Return the (X, Y) coordinate for the center point of the cell that contains the specified text.  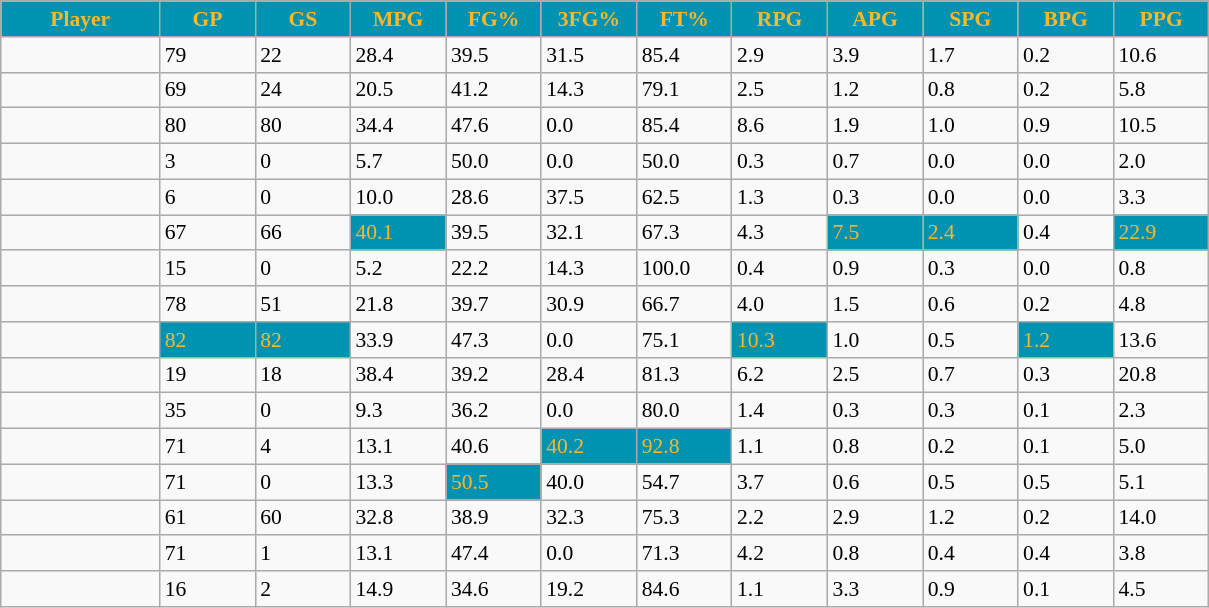
1.9 (874, 126)
39.2 (494, 375)
1.4 (780, 411)
33.9 (398, 340)
13.3 (398, 482)
6 (208, 197)
14.9 (398, 589)
66.7 (684, 304)
4.0 (780, 304)
39.7 (494, 304)
7.5 (874, 233)
3FG% (588, 19)
92.8 (684, 447)
4.5 (1161, 589)
Player (80, 19)
37.5 (588, 197)
2.2 (780, 518)
SPG (970, 19)
47.3 (494, 340)
80.0 (684, 411)
PPG (1161, 19)
14.0 (1161, 518)
4.3 (780, 233)
60 (302, 518)
6.2 (780, 375)
5.8 (1161, 90)
79 (208, 55)
22.2 (494, 269)
34.6 (494, 589)
3 (208, 162)
41.2 (494, 90)
10.3 (780, 340)
FG% (494, 19)
2.3 (1161, 411)
10.5 (1161, 126)
8.6 (780, 126)
16 (208, 589)
18 (302, 375)
38.4 (398, 375)
2 (302, 589)
GS (302, 19)
20.8 (1161, 375)
40.0 (588, 482)
69 (208, 90)
GP (208, 19)
5.0 (1161, 447)
81.3 (684, 375)
31.5 (588, 55)
79.1 (684, 90)
24 (302, 90)
5.1 (1161, 482)
47.4 (494, 554)
36.2 (494, 411)
22 (302, 55)
51 (302, 304)
34.4 (398, 126)
1.3 (780, 197)
84.6 (684, 589)
RPG (780, 19)
71.3 (684, 554)
32.1 (588, 233)
66 (302, 233)
35 (208, 411)
54.7 (684, 482)
40.2 (588, 447)
38.9 (494, 518)
19 (208, 375)
47.6 (494, 126)
61 (208, 518)
3.8 (1161, 554)
40.1 (398, 233)
19.2 (588, 589)
100.0 (684, 269)
2.4 (970, 233)
20.5 (398, 90)
BPG (1066, 19)
78 (208, 304)
MPG (398, 19)
9.3 (398, 411)
28.6 (494, 197)
15 (208, 269)
22.9 (1161, 233)
FT% (684, 19)
10.6 (1161, 55)
13.6 (1161, 340)
5.2 (398, 269)
5.7 (398, 162)
2.0 (1161, 162)
75.1 (684, 340)
32.3 (588, 518)
4.2 (780, 554)
1.7 (970, 55)
50.5 (494, 482)
75.3 (684, 518)
40.6 (494, 447)
67.3 (684, 233)
4.8 (1161, 304)
3.7 (780, 482)
APG (874, 19)
1 (302, 554)
67 (208, 233)
62.5 (684, 197)
32.8 (398, 518)
3.9 (874, 55)
30.9 (588, 304)
21.8 (398, 304)
4 (302, 447)
10.0 (398, 197)
1.5 (874, 304)
